Locate the cell with the specified text and output its [x, y] center coordinate. 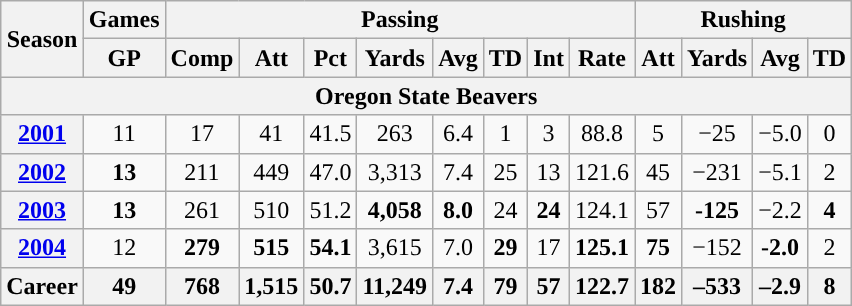
515 [272, 248]
Comp [202, 58]
−5.1 [780, 172]
125.1 [602, 248]
50.7 [330, 286]
121.6 [602, 172]
2004 [42, 248]
449 [272, 172]
75 [658, 248]
4 [829, 210]
1,515 [272, 286]
5 [658, 134]
3 [549, 134]
Rate [602, 58]
Career [42, 286]
Pct [330, 58]
7.0 [458, 248]
2002 [42, 172]
6.4 [458, 134]
2003 [42, 210]
Passing [400, 20]
49 [124, 286]
3,313 [395, 172]
Int [549, 58]
GP [124, 58]
−5.0 [780, 134]
11 [124, 134]
25 [505, 172]
8 [829, 286]
8.0 [458, 210]
0 [829, 134]
-125 [718, 210]
1 [505, 134]
2001 [42, 134]
51.2 [330, 210]
Oregon State Beavers [426, 96]
12 [124, 248]
47.0 [330, 172]
122.7 [602, 286]
263 [395, 134]
54.1 [330, 248]
41.5 [330, 134]
79 [505, 286]
3,615 [395, 248]
-2.0 [780, 248]
29 [505, 248]
Season [42, 39]
211 [202, 172]
11,249 [395, 286]
768 [202, 286]
45 [658, 172]
−231 [718, 172]
88.8 [602, 134]
−25 [718, 134]
182 [658, 286]
−152 [718, 248]
261 [202, 210]
279 [202, 248]
–2.9 [780, 286]
510 [272, 210]
−2.2 [780, 210]
Rushing [742, 20]
Games [124, 20]
4,058 [395, 210]
–533 [718, 286]
41 [272, 134]
124.1 [602, 210]
